Detect which cell encompasses the target text, then output its (x, y) center coordinate. 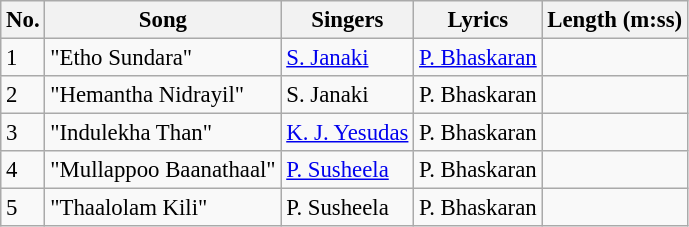
Song (163, 20)
No. (23, 20)
K. J. Yesudas (348, 133)
Lyrics (478, 20)
2 (23, 95)
"Etho Sundara" (163, 58)
4 (23, 170)
"Indulekha Than" (163, 133)
"Hemantha Nidrayil" (163, 95)
Length (m:ss) (614, 20)
5 (23, 208)
Singers (348, 20)
3 (23, 133)
"Thaalolam Kili" (163, 208)
1 (23, 58)
"Mullappoo Baanathaal" (163, 170)
